For the text-containing cell, return its midpoint in [X, Y] coordinate format. 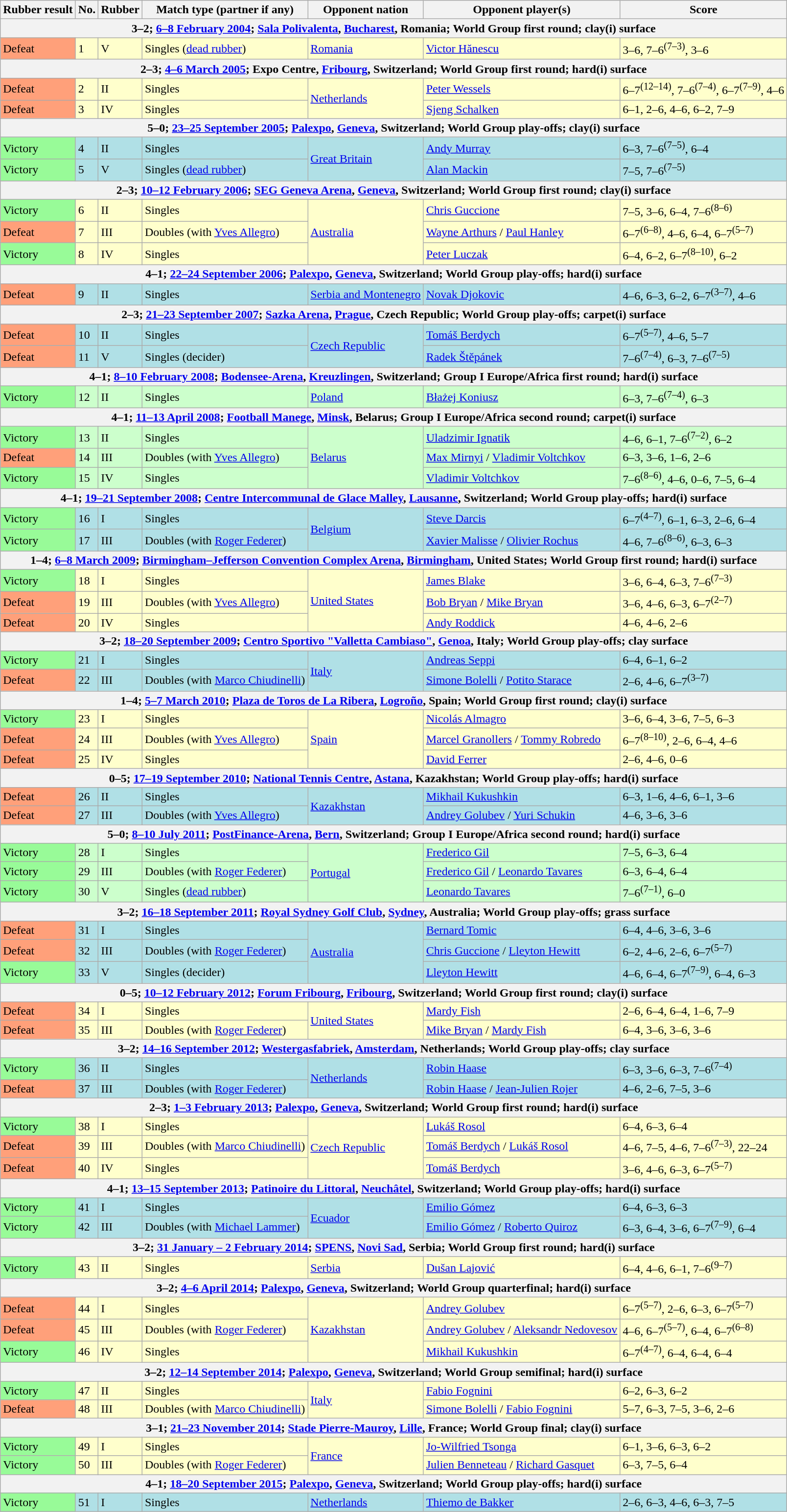
6–3, 7–6(7–5), 6–4 [704, 148]
51 [87, 1502]
Vladimir Voltchkov [522, 478]
5–0; 23–25 September 2005; Palexpo, Geneva, Switzerland; World Group play-offs; clay(i) surface [393, 128]
Sjeng Schalken [522, 109]
Uladzimir Ignatik [522, 438]
36 [87, 1069]
Serbia and Montenegro [366, 295]
6–3, 1–6, 4–6, 6–1, 3–6 [704, 797]
1 [87, 49]
6–4, 6–3, 6–3 [704, 1207]
4–6, 2–6, 7–5, 3–6 [704, 1089]
3–6, 6–4, 6–3, 7–6(7–3) [704, 581]
7–5, 6–3, 6–4 [704, 853]
Emilio Gómez / Roberto Quiroz [522, 1228]
31 [87, 930]
4–1; 19–21 September 2008; Centre Intercommunal de Glace Malley, Lausanne, Switzerland; World Group play-offs; hard(i) surface [393, 498]
Andreas Seppi [522, 660]
Portugal [366, 873]
1–4; 5–7 March 2010; Plaza de Toros de La Ribera, Logroño, Spain; World Group first round; clay(i) surface [393, 700]
6–1, 3–6, 6–3, 6–2 [704, 1446]
France [366, 1456]
3–2; 4–6 April 2014; Palexpo, Geneva, Switzerland; World Group quarterfinal; hard(i) surface [393, 1288]
16 [87, 519]
3–2; 14–16 September 2012; Westergasfabriek, Amsterdam, Netherlands; World Group play-offs; clay surface [393, 1048]
Robin Haase [522, 1069]
Score [704, 10]
Andy Murray [522, 148]
4–1; 11–13 April 2008; Football Manege, Minsk, Belarus; Group I Europe/Africa second round; carpet(i) surface [393, 417]
7–6(7–1), 6–0 [704, 892]
10 [87, 335]
Dušan Lajović [522, 1268]
Rubber result [38, 10]
9 [87, 295]
4–6, 6–3, 6–2, 6–7(3–7), 4–6 [704, 295]
Thiemo de Bakker [522, 1502]
Alan Mackin [522, 170]
3–6, 4–6, 6–3, 6–7(5–7) [704, 1168]
Max Mirnyi / Vladimir Voltchkov [522, 458]
Poland [366, 397]
27 [87, 815]
4–6, 7–6(8–6), 6–3, 6–3 [704, 540]
Opponent player(s) [522, 10]
6–7(4–7), 6–1, 6–3, 2–6, 6–4 [704, 519]
33 [87, 972]
5–0; 8–10 July 2011; PostFinance-Arena, Bern, Switzerland; Group I Europe/Africa second round; hard(i) surface [393, 834]
42 [87, 1228]
Wayne Arthurs / Paul Hanley [522, 232]
40 [87, 1168]
Romania [366, 49]
47 [87, 1391]
Andrey Golubev [522, 1308]
6–7(4–7), 6–4, 6–4, 6–4 [704, 1352]
21 [87, 660]
Doubles (with Michael Lammer) [225, 1228]
Spain [366, 739]
7–5, 3–6, 6–4, 7–6(8–6) [704, 210]
38 [87, 1126]
Rubber [120, 10]
Belarus [366, 457]
Andrey Golubev / Aleksandr Nedovesov [522, 1330]
45 [87, 1330]
6–4, 6–2, 6–7(8–10), 6–2 [704, 254]
Fabio Fognini [522, 1391]
Radek Štěpánek [522, 356]
13 [87, 438]
Great Britain [366, 159]
44 [87, 1308]
39 [87, 1146]
28 [87, 853]
Victor Hănescu [522, 49]
4–6, 7–5, 4–6, 7–6(7–3), 22–24 [704, 1146]
2–3; 1–3 February 2013; Palexpo, Geneva, Switzerland; World Group first round; hard(i) surface [393, 1108]
6–3, 7–5, 6–4 [704, 1465]
6–4, 4–6, 3–6, 3–6 [704, 930]
Belgium [366, 530]
15 [87, 478]
7–6(8–6), 4–6, 0–6, 7–5, 6–4 [704, 478]
Emilio Gómez [522, 1207]
1–4; 6–8 March 2009; Birmingham–Jefferson Convention Complex Arena, Birmingham, United States; World Group first round; hard(i) surface [393, 560]
6–7(5–7), 2–6, 6–3, 6–7(5–7) [704, 1308]
4–1; 22–24 September 2006; Palexpo, Geneva, Switzerland; World Group play-offs; hard(i) surface [393, 274]
Robin Haase / Jean-Julien Rojer [522, 1089]
8 [87, 254]
2–6, 4–6, 6–7(3–7) [704, 680]
6–1, 2–6, 4–6, 6–2, 7–9 [704, 109]
26 [87, 797]
2–6, 4–6, 0–6 [704, 759]
3–2; 12–14 September 2014; Palexpo, Geneva, Switzerland; World Group semifinal; hard(i) surface [393, 1372]
7–5, 7–6(7–5) [704, 170]
Xavier Malisse / Olivier Rochus [522, 540]
35 [87, 1030]
3–6, 6–4, 3–6, 7–5, 6–3 [704, 719]
5–7, 6–3, 7–5, 3–6, 2–6 [704, 1409]
Opponent nation [366, 10]
18 [87, 581]
Serbia [366, 1268]
2 [87, 89]
4–1; 18–20 September 2015; Palexpo, Geneva, Switzerland; World Group play-offs; hard(i) surface [393, 1484]
41 [87, 1207]
19 [87, 602]
4–6, 3–6, 3–6 [704, 815]
50 [87, 1465]
4 [87, 148]
6–3, 3–6, 1–6, 2–6 [704, 458]
Simone Bolelli / Potito Starace [522, 680]
7 [87, 232]
Bernard Tomic [522, 930]
3–6, 7–6(7–3), 3–6 [704, 49]
6–3, 7–6(7–4), 6–3 [704, 397]
4–6, 6–1, 7–6(7–2), 6–2 [704, 438]
6–7(12–14), 7–6(7–4), 6–7(7–9), 4–6 [704, 89]
6–7(5–7), 4–6, 5–7 [704, 335]
23 [87, 719]
Tomáš Berdych / Lukáš Rosol [522, 1146]
Frederico Gil [522, 853]
Nicolás Almagro [522, 719]
Jo-Wilfried Tsonga [522, 1446]
Andy Roddick [522, 623]
2–3; 10–12 February 2006; SEG Geneva Arena, Geneva, Switzerland; World Group first round; clay(i) surface [393, 190]
7–6(7–4), 6–3, 7–6(7–5) [704, 356]
43 [87, 1268]
37 [87, 1089]
5 [87, 170]
4–6, 6–7(5–7), 6–4, 6–7(6–8) [704, 1330]
4–6, 6–4, 6–7(7–9), 6–4, 6–3 [704, 972]
2–3; 4–6 March 2005; Expo Centre, Fribourg, Switzerland; World Group first round; hard(i) surface [393, 69]
6–3, 6–4, 6–4 [704, 871]
0–5; 10–12 February 2012; Forum Fribourg, Fribourg, Switzerland; World Group first round; clay(i) surface [393, 993]
Leonardo Tavares [522, 892]
3–6, 4–6, 6–3, 6–7(2–7) [704, 602]
12 [87, 397]
Lleyton Hewitt [522, 972]
6–3, 6–4, 3–6, 6–7(7–9), 6–4 [704, 1228]
Andrey Golubev / Yuri Schukin [522, 815]
James Blake [522, 581]
4–1; 13–15 September 2013; Patinoire du Littoral, Neuchâtel, Switzerland; World Group play-offs; hard(i) surface [393, 1188]
3–2; 6–8 February 2004; Sala Polivalenta, Bucharest, Romania; World Group first round; clay(i) surface [393, 28]
20 [87, 623]
6 [87, 210]
No. [87, 10]
46 [87, 1352]
2–6, 6–4, 6–4, 1–6, 7–9 [704, 1011]
2–3; 21–23 September 2007; Sazka Arena, Prague, Czech Republic; World Group play-offs; carpet(i) surface [393, 315]
25 [87, 759]
Julien Benneteau / Richard Gasquet [522, 1465]
Peter Luczak [522, 254]
Mardy Fish [522, 1011]
6–4, 6–1, 6–2 [704, 660]
6–4, 3–6, 3–6, 3–6 [704, 1030]
3–2; 16–18 September 2011; Royal Sydney Golf Club, Sydney, Australia; World Group play-offs; grass surface [393, 911]
6–2, 6–3, 6–2 [704, 1391]
32 [87, 951]
Novak Djokovic [522, 295]
3 [87, 109]
David Ferrer [522, 759]
30 [87, 892]
3–2; 18–20 September 2009; Centro Sportivo "Valletta Cambiaso", Genoa, Italy; World Group play-offs; clay surface [393, 641]
6–7(6–8), 4–6, 6–4, 6–7(5–7) [704, 232]
6–3, 3–6, 6–3, 7–6(7–4) [704, 1069]
Chris Guccione / Lleyton Hewitt [522, 951]
6–2, 4–6, 2–6, 6–7(5–7) [704, 951]
17 [87, 540]
Bob Bryan / Mike Bryan [522, 602]
11 [87, 356]
Peter Wessels [522, 89]
48 [87, 1409]
2–6, 6–3, 4–6, 6–3, 7–5 [704, 1502]
Simone Bolelli / Fabio Fognini [522, 1409]
14 [87, 458]
3–1; 21–23 November 2014; Stade Pierre-Mauroy, Lille, France; World Group final; clay(i) surface [393, 1428]
Marcel Granollers / Tommy Robredo [522, 739]
0–5; 17–19 September 2010; National Tennis Centre, Astana, Kazakhstan; World Group play-offs; hard(i) surface [393, 778]
Błażej Koniusz [522, 397]
6–4, 6–3, 6–4 [704, 1126]
6–4, 4–6, 6–1, 7–6(9–7) [704, 1268]
Frederico Gil / Leonardo Tavares [522, 871]
29 [87, 871]
Chris Guccione [522, 210]
49 [87, 1446]
3–2; 31 January – 2 February 2014; SPENS, Novi Sad, Serbia; World Group first round; hard(i) surface [393, 1247]
22 [87, 680]
Mike Bryan / Mardy Fish [522, 1030]
4–6, 4–6, 2–6 [704, 623]
Steve Darcis [522, 519]
Match type (partner if any) [225, 10]
4–1; 8–10 February 2008; Bodensee-Arena, Kreuzlingen, Switzerland; Group I Europe/Africa first round; hard(i) surface [393, 377]
Ecuador [366, 1218]
6–7(8–10), 2–6, 6–4, 4–6 [704, 739]
Lukáš Rosol [522, 1126]
24 [87, 739]
34 [87, 1011]
